Return [x, y] of the center of cell containing provided text 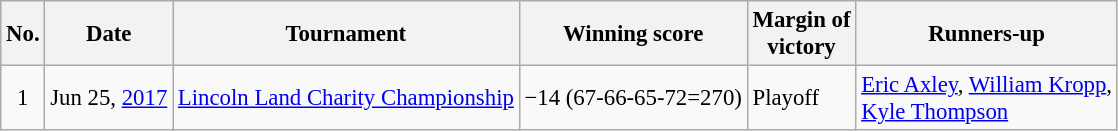
Jun 25, 2017 [109, 98]
−14 (67-66-65-72=270) [633, 98]
Margin ofvictory [802, 34]
1 [23, 98]
Playoff [802, 98]
Runners-up [987, 34]
Tournament [346, 34]
Winning score [633, 34]
No. [23, 34]
Eric Axley, William Kropp, Kyle Thompson [987, 98]
Date [109, 34]
Lincoln Land Charity Championship [346, 98]
